Identify which cell holds the provided text, then report its (x, y) central coordinate. 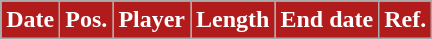
End date (327, 20)
Date (30, 20)
Length (233, 20)
Pos. (86, 20)
Ref. (406, 20)
Player (152, 20)
